Search for the cell housing the specified text and yield its [X, Y] center coordinate. 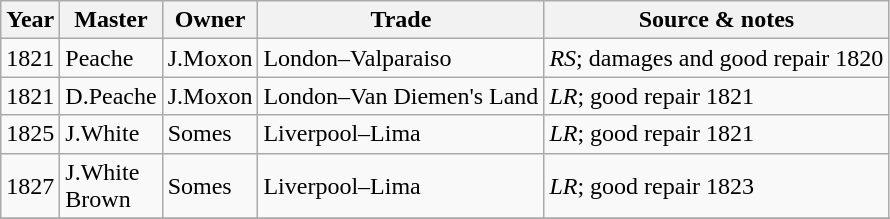
1825 [30, 134]
Owner [210, 20]
Master [111, 20]
Trade [401, 20]
Year [30, 20]
London–Van Diemen's Land [401, 96]
RS; damages and good repair 1820 [716, 58]
LR; good repair 1823 [716, 186]
Peache [111, 58]
J.White [111, 134]
Source & notes [716, 20]
1827 [30, 186]
D.Peache [111, 96]
London–Valparaiso [401, 58]
J.WhiteBrown [111, 186]
